For the text-containing cell, return its midpoint in [x, y] coordinate format. 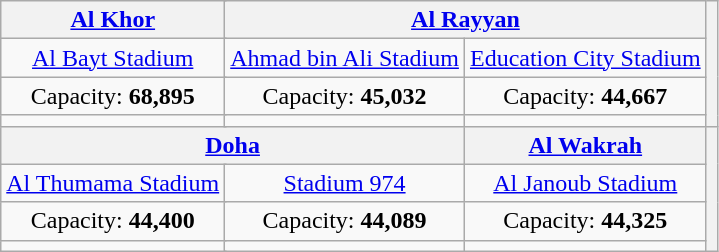
Capacity: 45,032 [345, 96]
Capacity: 44,400 [113, 221]
Al Khor [113, 20]
Al Rayyan [466, 20]
Capacity: 44,325 [585, 221]
Capacity: 44,667 [585, 96]
Ahmad bin Ali Stadium [345, 58]
Education City Stadium [585, 58]
Capacity: 68,895 [113, 96]
Al Bayt Stadium [113, 58]
Al Thumama Stadium [113, 183]
Doha [233, 145]
Stadium 974 [345, 183]
Al Janoub Stadium [585, 183]
Capacity: 44,089 [345, 221]
Al Wakrah [585, 145]
